Return the [X, Y] coordinate for the center point of the cell that contains the specified text.  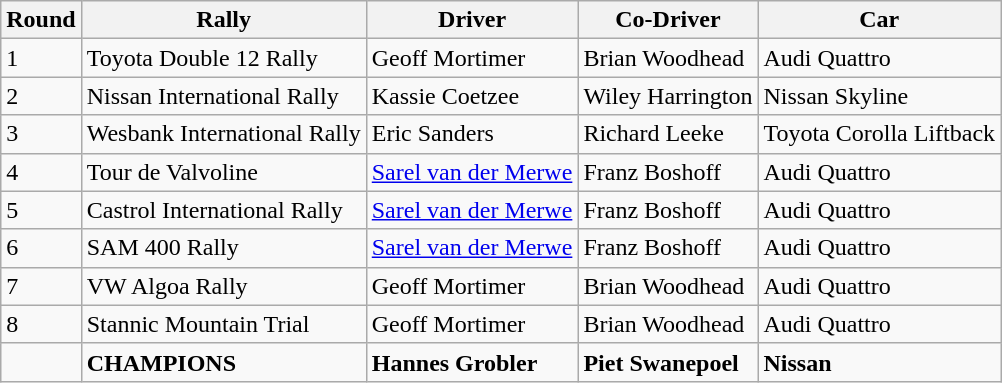
SAM 400 Rally [224, 248]
Co-Driver [668, 20]
Driver [472, 20]
CHAMPIONS [224, 362]
4 [41, 172]
Stannic Mountain Trial [224, 324]
Tour de Valvoline [224, 172]
7 [41, 286]
Wesbank International Rally [224, 134]
Car [880, 20]
Castrol International Rally [224, 210]
5 [41, 210]
2 [41, 96]
Eric Sanders [472, 134]
1 [41, 58]
8 [41, 324]
Toyota Double 12 Rally [224, 58]
Nissan Skyline [880, 96]
Rally [224, 20]
VW Algoa Rally [224, 286]
3 [41, 134]
Nissan International Rally [224, 96]
Round [41, 20]
Piet Swanepoel [668, 362]
Kassie Coetzee [472, 96]
Hannes Grobler [472, 362]
Nissan [880, 362]
6 [41, 248]
Wiley Harrington [668, 96]
Richard Leeke [668, 134]
Toyota Corolla Liftback [880, 134]
